Output the (x, y) coordinate of the center of the cell containing the given text.  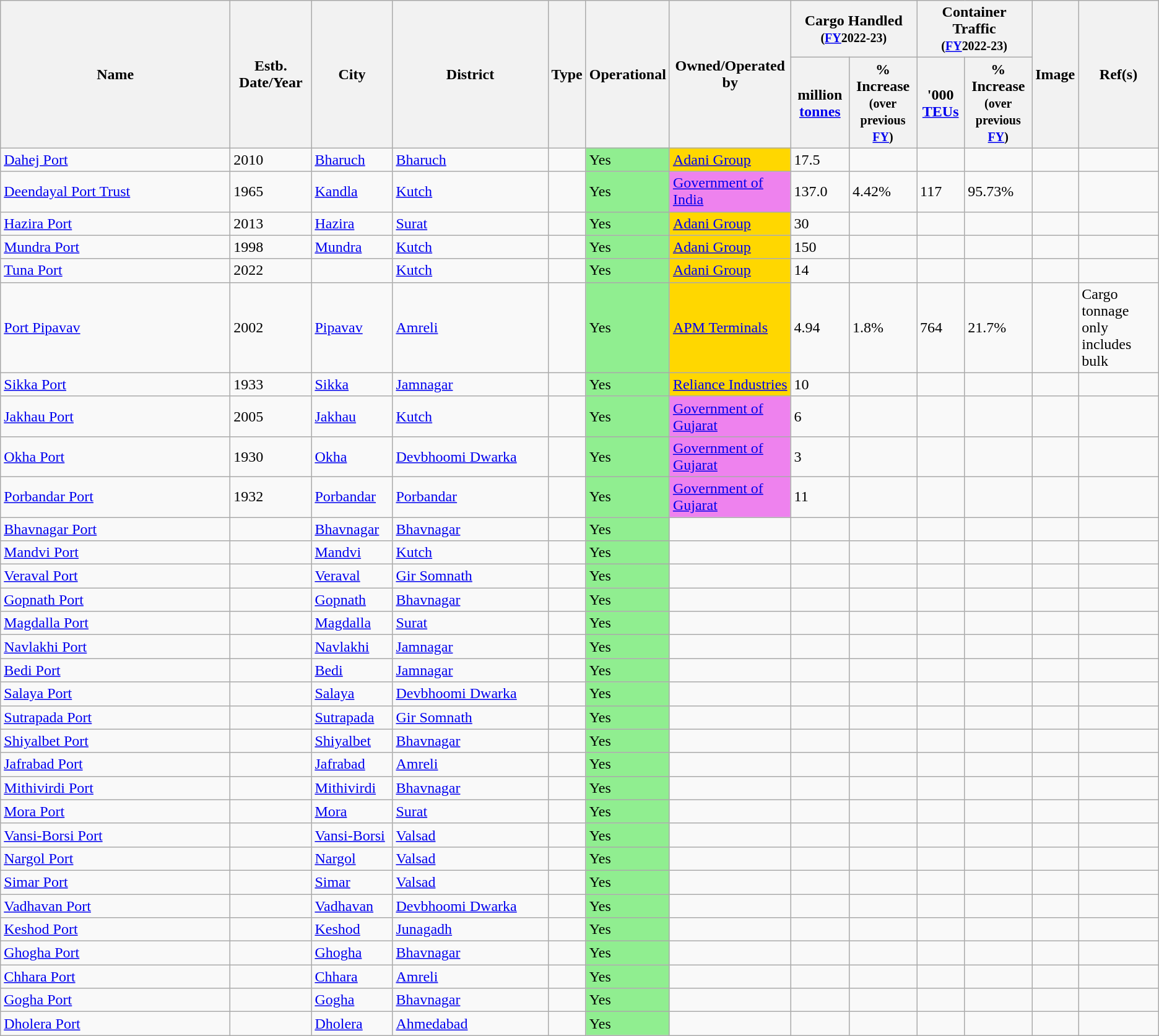
95.73% (998, 192)
Cargo tonnage only includes bulk (1118, 327)
1933 (271, 384)
Container Traffic (FY2022-23) (974, 29)
Vadhavan (352, 905)
Gogha Port (115, 1000)
17.5 (820, 160)
1932 (271, 496)
764 (940, 327)
Porbandar Port (115, 496)
30 (820, 223)
11 (820, 496)
Sutrapada (352, 717)
Navlakhi Port (115, 647)
District (471, 74)
6 (820, 416)
2010 (271, 160)
2022 (271, 270)
Mandvi Port (115, 553)
Veraval Port (115, 576)
Ghogha (352, 953)
Veraval (352, 576)
Jafrabad (352, 764)
1930 (271, 457)
117 (940, 192)
Nargol Port (115, 858)
Mithivirdi (352, 788)
Salaya (352, 694)
Magdalla Port (115, 623)
Bhavnagar Port (115, 529)
Pipavav (352, 327)
Mithivirdi Port (115, 788)
APM Terminals (730, 327)
Vadhavan Port (115, 905)
'000 TEUs (940, 103)
Sikka Port (115, 384)
million tonnes (820, 103)
Owned/Operated by (730, 74)
Mandvi (352, 553)
Simar Port (115, 882)
Magdalla (352, 623)
Vansi-Borsi (352, 835)
Estb. Date/Year (271, 74)
Gopnath Port (115, 600)
Jakhau (352, 416)
Keshod Port (115, 930)
14 (820, 270)
Salaya Port (115, 694)
2005 (271, 416)
1965 (271, 192)
3 (820, 457)
Reliance Industries (730, 384)
Image (1055, 74)
Port Pipavav (115, 327)
Navlakhi (352, 647)
Vansi-Borsi Port (115, 835)
Name (115, 74)
Ghogha Port (115, 953)
2013 (271, 223)
Mundra Port (115, 247)
1.8% (883, 327)
Gopnath (352, 600)
Shiyalbet Port (115, 741)
Deendayal Port Trust (115, 192)
Mora Port (115, 811)
Okha (352, 457)
Ahmedabad (471, 1024)
Sutrapada Port (115, 717)
21.7% (998, 327)
Okha Port (115, 457)
Nargol (352, 858)
Simar (352, 882)
Shiyalbet (352, 741)
Bedi (352, 670)
Type (567, 74)
City (352, 74)
Hazira Port (115, 223)
Cargo Handled (FY2022-23) (853, 29)
Dholera Port (115, 1024)
Chhara (352, 977)
Dahej Port (115, 160)
Mundra (352, 247)
137.0 (820, 192)
Jafrabad Port (115, 764)
Keshod (352, 930)
Junagadh (471, 930)
Bedi Port (115, 670)
Gogha (352, 1000)
Hazira (352, 223)
Operational (628, 74)
Kandla (352, 192)
150 (820, 247)
Ref(s) (1118, 74)
4.42% (883, 192)
Government of India (730, 192)
Dholera (352, 1024)
2002 (271, 327)
Sikka (352, 384)
Chhara Port (115, 977)
Tuna Port (115, 270)
Mora (352, 811)
1998 (271, 247)
10 (820, 384)
4.94 (820, 327)
Jakhau Port (115, 416)
